Return the [X, Y] coordinate for the center point of the cell that contains the specified text.  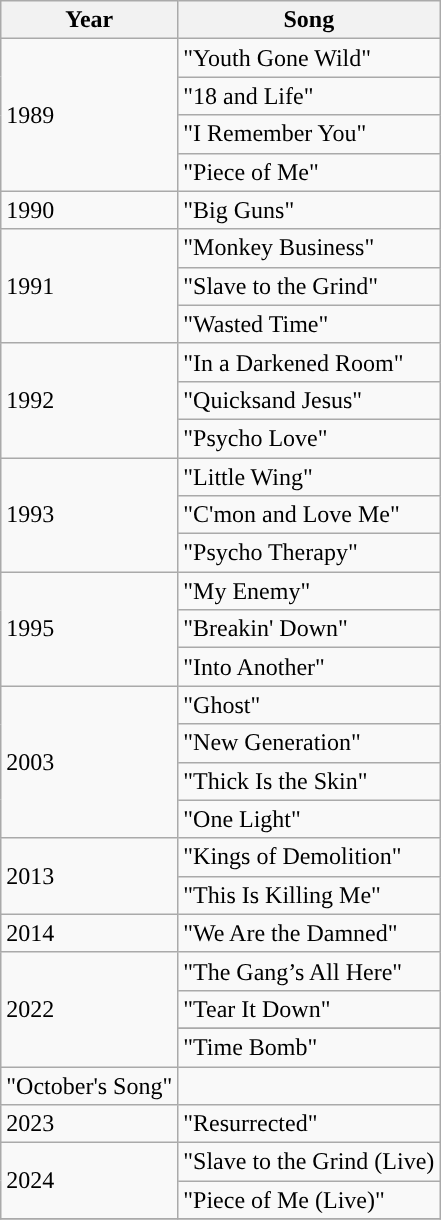
1991 [90, 286]
"The Gang’s All Here" [309, 971]
"Youth Gone Wild" [309, 58]
"We Are the Damned" [309, 933]
Song [309, 20]
2013 [90, 876]
"Resurrected" [309, 1124]
2024 [90, 1181]
"Psycho Therapy" [309, 553]
"Big Guns" [309, 210]
"Wasted Time" [309, 324]
2003 [90, 762]
"Piece of Me (Live)" [309, 1200]
"Psycho Love" [309, 438]
1989 [90, 115]
"In a Darkened Room" [309, 362]
"Into Another" [309, 667]
1992 [90, 400]
"18 and Life" [309, 96]
2022 [90, 1009]
"Monkey Business" [309, 248]
"Piece of Me" [309, 172]
"I Remember You" [309, 134]
"Quicksand Jesus" [309, 400]
1993 [90, 515]
2023 [90, 1124]
1990 [90, 210]
"Little Wing" [309, 477]
"Slave to the Grind" [309, 286]
1995 [90, 629]
"Breakin' Down" [309, 629]
"Ghost" [309, 705]
"Time Bomb" [309, 1047]
"Thick Is the Skin" [309, 781]
"Tear It Down" [309, 1009]
"October's Song" [90, 1085]
"Kings of Demolition" [309, 857]
Year [90, 20]
"New Generation" [309, 743]
"This Is Killing Me" [309, 895]
"Slave to the Grind (Live) [309, 1162]
2014 [90, 933]
"C'mon and Love Me" [309, 515]
"One Light" [309, 819]
"My Enemy" [309, 591]
